Determine the (X, Y) coordinate at the center of the cell enclosing the given text.  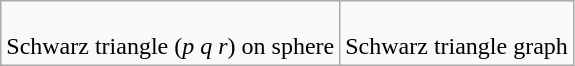
Schwarz triangle (p q r) on sphere (170, 34)
Schwarz triangle graph (457, 34)
